Scan for the cell matching the given text and deliver its (X, Y) coordinate at center. 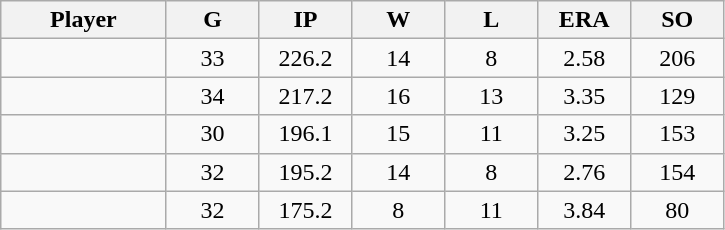
W (398, 20)
129 (678, 96)
IP (306, 20)
195.2 (306, 172)
ERA (584, 20)
2.58 (584, 58)
G (212, 20)
226.2 (306, 58)
3.25 (584, 134)
16 (398, 96)
175.2 (306, 210)
13 (492, 96)
153 (678, 134)
2.76 (584, 172)
154 (678, 172)
15 (398, 134)
L (492, 20)
33 (212, 58)
196.1 (306, 134)
3.84 (584, 210)
80 (678, 210)
206 (678, 58)
217.2 (306, 96)
SO (678, 20)
30 (212, 134)
Player (84, 20)
3.35 (584, 96)
34 (212, 96)
